Return [X, Y] of the center of cell containing provided text 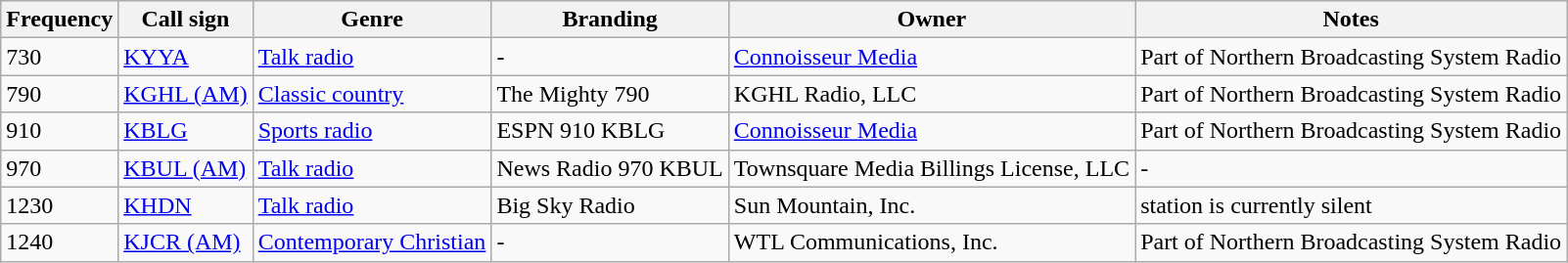
790 [60, 94]
ESPN 910 KBLG [610, 131]
Sun Mountain, Inc. [932, 205]
Call sign [186, 20]
Classic country [372, 94]
730 [60, 57]
Sports radio [372, 131]
WTL Communications, Inc. [932, 242]
News Radio 970 KBUL [610, 168]
Big Sky Radio [610, 205]
KGHL Radio, LLC [932, 94]
970 [60, 168]
Townsquare Media Billings License, LLC [932, 168]
1230 [60, 205]
KBUL (AM) [186, 168]
KBLG [186, 131]
Genre [372, 20]
KGHL (AM) [186, 94]
Notes [1351, 20]
KYYA [186, 57]
Owner [932, 20]
The Mighty 790 [610, 94]
KHDN [186, 205]
Frequency [60, 20]
station is currently silent [1351, 205]
KJCR (AM) [186, 242]
1240 [60, 242]
Branding [610, 20]
910 [60, 131]
Contemporary Christian [372, 242]
